Pinpoint the cell where the given text exists, returning its [X, Y] midpoint coordinate. 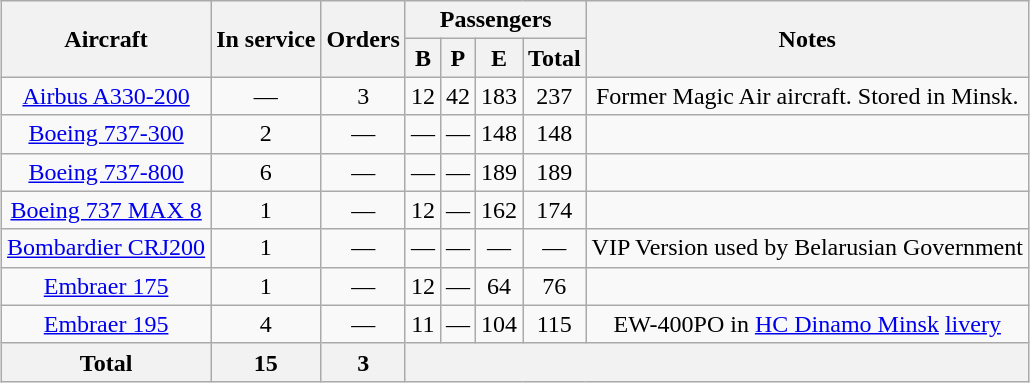
P [458, 58]
Notes [807, 39]
Orders [363, 39]
Boeing 737-800 [106, 172]
Boeing 737-300 [106, 134]
6 [266, 172]
15 [266, 362]
Embraer 195 [106, 324]
115 [555, 324]
183 [498, 96]
Boeing 737 MAX 8 [106, 210]
174 [555, 210]
E [498, 58]
11 [422, 324]
Embraer 175 [106, 286]
64 [498, 286]
VIP Version used by Belarusian Government [807, 248]
162 [498, 210]
42 [458, 96]
2 [266, 134]
4 [266, 324]
B [422, 58]
237 [555, 96]
In service [266, 39]
EW-400PO in HC Dinamo Minsk livery [807, 324]
Passengers [496, 20]
Aircraft [106, 39]
Airbus A330-200 [106, 96]
Former Magic Air aircraft. Stored in Minsk. [807, 96]
104 [498, 324]
Bombardier CRJ200 [106, 248]
76 [555, 286]
